Detect which cell encompasses the target text, then output its (X, Y) center coordinate. 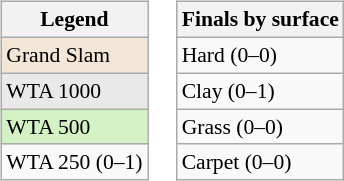
Clay (0–1) (260, 91)
Grand Slam (74, 55)
Grass (0–0) (260, 127)
WTA 250 (0–1) (74, 162)
Carpet (0–0) (260, 162)
WTA 500 (74, 127)
Finals by surface (260, 20)
Hard (0–0) (260, 55)
WTA 1000 (74, 91)
Legend (74, 20)
